Capture the cell that displays the provided text and extract its [x, y] central coordinate. 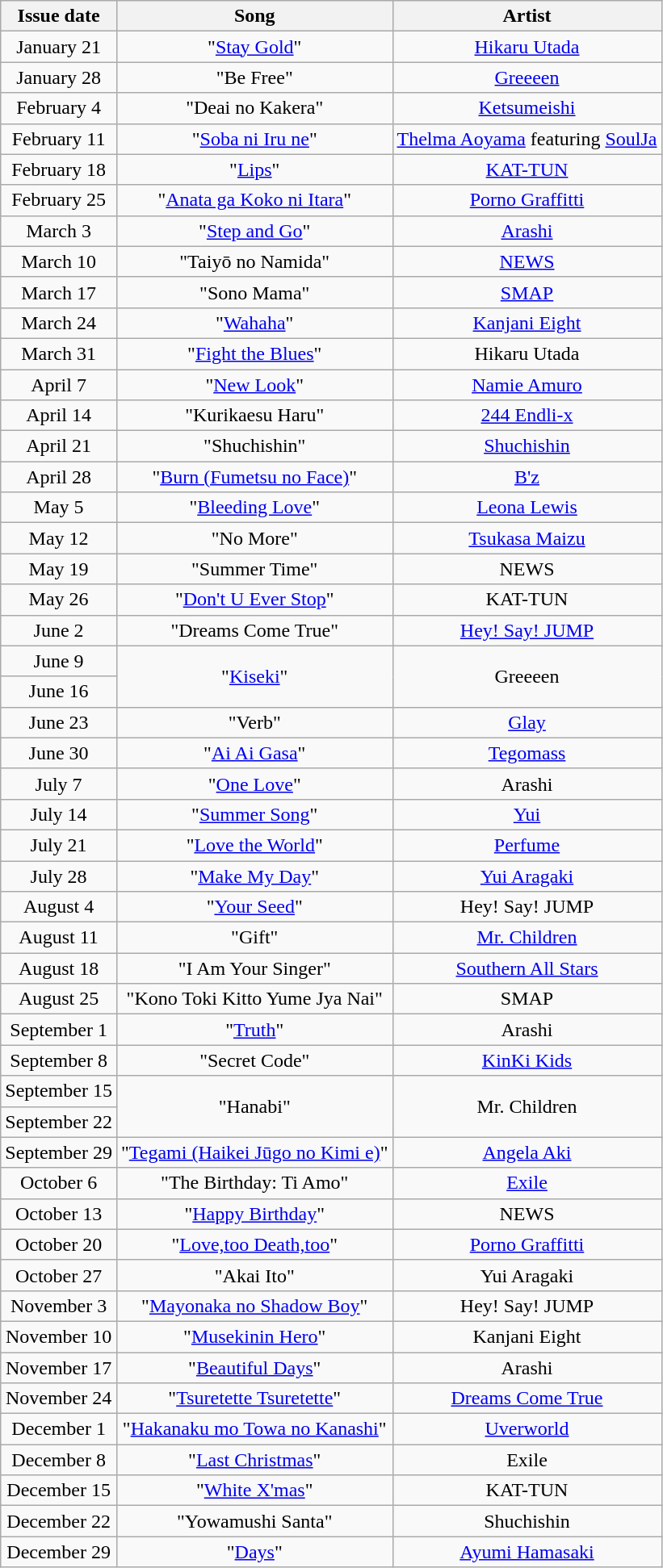
November 17 [59, 1368]
July 7 [59, 784]
"Kurikaesu Haru" [254, 416]
May 19 [59, 569]
"Lips" [254, 169]
August 4 [59, 907]
October 6 [59, 1183]
"Fight the Blues" [254, 353]
"Last Christmas" [254, 1460]
Tsukasa Maizu [527, 538]
B'z [527, 477]
July 14 [59, 814]
November 24 [59, 1399]
244 Endli-x [527, 416]
Uverworld [527, 1429]
Yui [527, 814]
"Summer Song" [254, 814]
July 21 [59, 845]
Ayumi Hamasaki [527, 1552]
"Ai Ai Gasa" [254, 753]
August 11 [59, 938]
May 5 [59, 508]
"Your Seed" [254, 907]
February 25 [59, 200]
Artist [527, 16]
"Step and Go" [254, 231]
Ketsumeishi [527, 108]
"Yowamushi Santa" [254, 1521]
February 11 [59, 139]
"Days" [254, 1552]
"Verb" [254, 722]
Song [254, 16]
"Secret Code" [254, 1060]
Glay [527, 722]
"Shuchishin" [254, 446]
"Don't U Ever Stop" [254, 600]
September 1 [59, 1030]
May 26 [59, 600]
September 15 [59, 1091]
October 20 [59, 1244]
January 21 [59, 47]
"Akai Ito" [254, 1275]
September 29 [59, 1152]
December 1 [59, 1429]
Tegomass [527, 753]
Issue date [59, 16]
March 10 [59, 261]
October 27 [59, 1275]
June 23 [59, 722]
"New Look" [254, 385]
"Kiseki" [254, 676]
December 22 [59, 1521]
"Stay Gold" [254, 47]
March 3 [59, 231]
"Taiyō no Namida" [254, 261]
August 25 [59, 999]
March 31 [59, 353]
"Dreams Come True" [254, 630]
"Sono Mama" [254, 292]
"Tsuretette Tsuretette" [254, 1399]
January 28 [59, 77]
"Mayonaka no Shadow Boy" [254, 1306]
"Love,too Death,too" [254, 1244]
Angela Aki [527, 1152]
"Wahaha" [254, 323]
November 10 [59, 1336]
Thelma Aoyama featuring SoulJa [527, 139]
"Hakanaku mo Towa no Kanashi" [254, 1429]
"Soba ni Iru ne" [254, 139]
April 7 [59, 385]
"Tegami (Haikei Jūgo no Kimi e)" [254, 1152]
June 16 [59, 692]
Leona Lewis [527, 508]
June 9 [59, 661]
KinKi Kids [527, 1060]
February 18 [59, 169]
May 12 [59, 538]
"One Love" [254, 784]
October 13 [59, 1214]
July 28 [59, 876]
Dreams Come True [527, 1399]
June 2 [59, 630]
February 4 [59, 108]
April 21 [59, 446]
Southern All Stars [527, 968]
March 24 [59, 323]
"Anata ga Koko ni Itara" [254, 200]
December 8 [59, 1460]
September 22 [59, 1122]
"Summer Time" [254, 569]
"Deai no Kakera" [254, 108]
"I Am Your Singer" [254, 968]
December 15 [59, 1491]
"Bleeding Love" [254, 508]
April 14 [59, 416]
"Love the World" [254, 845]
August 18 [59, 968]
"The Birthday: Ti Amo" [254, 1183]
June 30 [59, 753]
September 8 [59, 1060]
December 29 [59, 1552]
Perfume [527, 845]
"Be Free" [254, 77]
"Hanabi" [254, 1106]
"Happy Birthday" [254, 1214]
"Make My Day" [254, 876]
"Truth" [254, 1030]
April 28 [59, 477]
"Gift" [254, 938]
"Beautiful Days" [254, 1368]
November 3 [59, 1306]
March 17 [59, 292]
"White X'mas" [254, 1491]
"Burn (Fumetsu no Face)" [254, 477]
"Kono Toki Kitto Yume Jya Nai" [254, 999]
"Musekinin Hero" [254, 1336]
Namie Amuro [527, 385]
"No More" [254, 538]
